Output the (X, Y) coordinate of the center of the cell containing the given text.  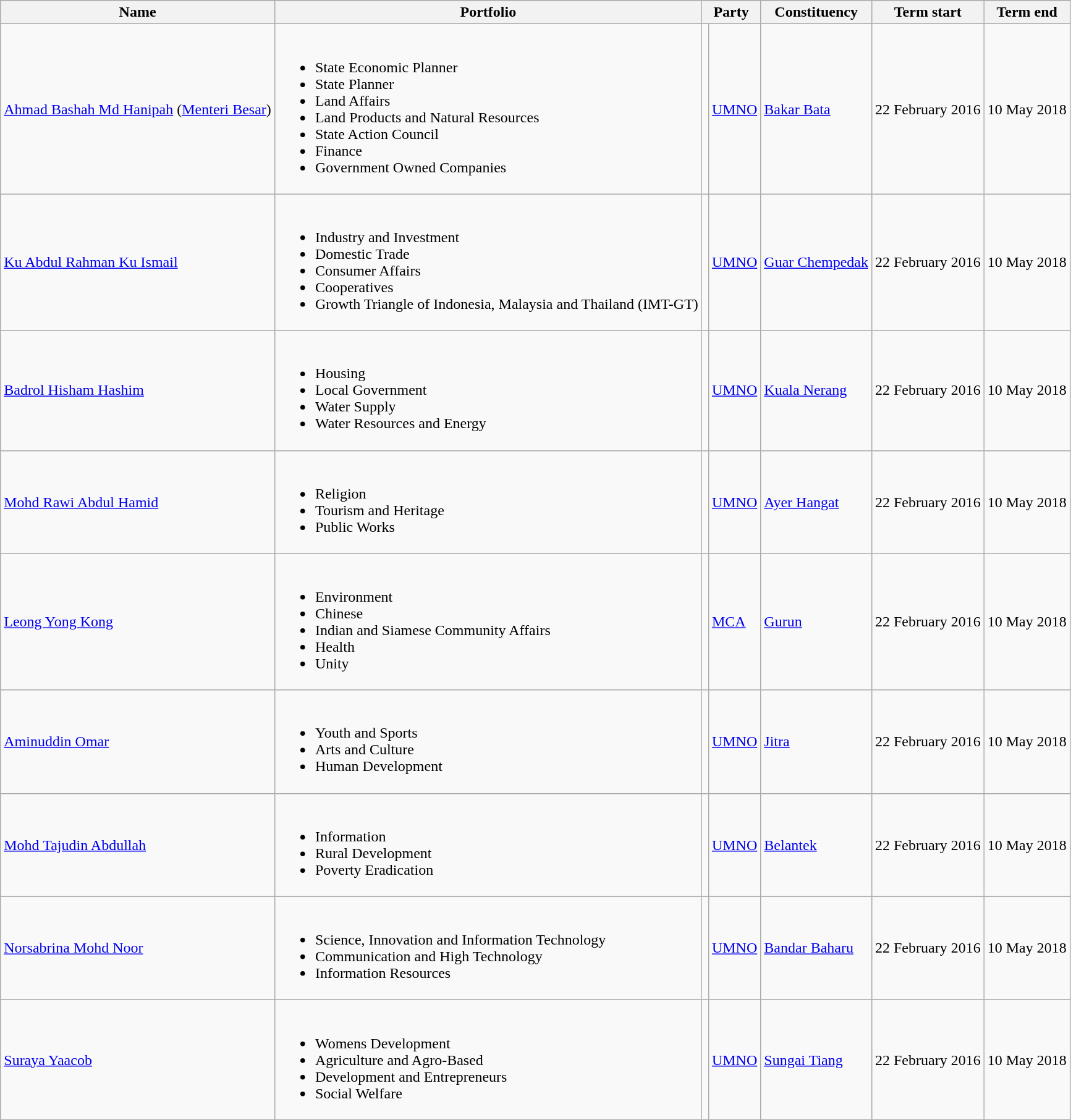
Mohd Rawi Abdul Hamid (138, 502)
ReligionTourism and HeritagePublic Works (488, 502)
Norsabrina Mohd Noor (138, 948)
Term end (1027, 12)
Youth and SportsArts and CultureHuman Development (488, 741)
Belantek (816, 845)
InformationRural DevelopmentPoverty Eradication (488, 845)
Ku Abdul Rahman Ku Ismail (138, 262)
Leong Yong Kong (138, 621)
Sungai Tiang (816, 1059)
Party (730, 12)
Badrol Hisham Hashim (138, 390)
Bakar Bata (816, 109)
Constituency (816, 12)
EnvironmentChineseIndian and Siamese Community AffairsHealthUnity (488, 621)
Guar Chempedak (816, 262)
Jitra (816, 741)
Suraya Yaacob (138, 1059)
Ahmad Bashah Md Hanipah (Menteri Besar) (138, 109)
Portfolio (488, 12)
Kuala Nerang (816, 390)
Ayer Hangat (816, 502)
Mohd Tajudin Abdullah (138, 845)
Industry and InvestmentDomestic TradeConsumer AffairsCooperativesGrowth Triangle of Indonesia, Malaysia and Thailand (IMT-GT) (488, 262)
Science, Innovation and Information TechnologyCommunication and High TechnologyInformation Resources (488, 948)
MCA (734, 621)
Gurun (816, 621)
Bandar Baharu (816, 948)
Term start (928, 12)
HousingLocal GovernmentWater SupplyWater Resources and Energy (488, 390)
Womens DevelopmentAgriculture and Agro-BasedDevelopment and EntrepreneursSocial Welfare (488, 1059)
Name (138, 12)
Aminuddin Omar (138, 741)
State Economic PlannerState PlannerLand AffairsLand Products and Natural ResourcesState Action CouncilFinanceGovernment Owned Companies (488, 109)
